Pinpoint the cell where the given text exists, returning its (x, y) midpoint coordinate. 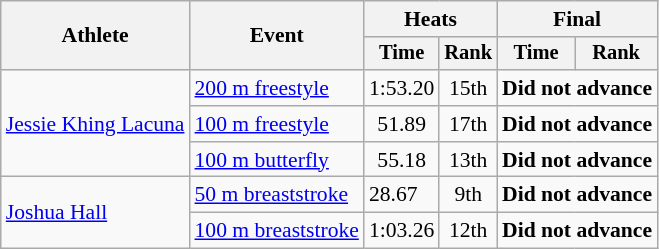
Final (577, 19)
17th (468, 124)
200 m freestyle (277, 88)
51.89 (402, 124)
9th (468, 195)
55.18 (402, 160)
28.67 (402, 195)
1:53.20 (402, 88)
Jessie Khing Lacuna (96, 124)
100 m butterfly (277, 160)
Heats (430, 19)
Joshua Hall (96, 212)
Event (277, 36)
50 m breaststroke (277, 195)
12th (468, 231)
15th (468, 88)
Athlete (96, 36)
1:03.26 (402, 231)
13th (468, 160)
100 m breaststroke (277, 231)
100 m freestyle (277, 124)
